Detect which cell encompasses the target text, then output its (X, Y) center coordinate. 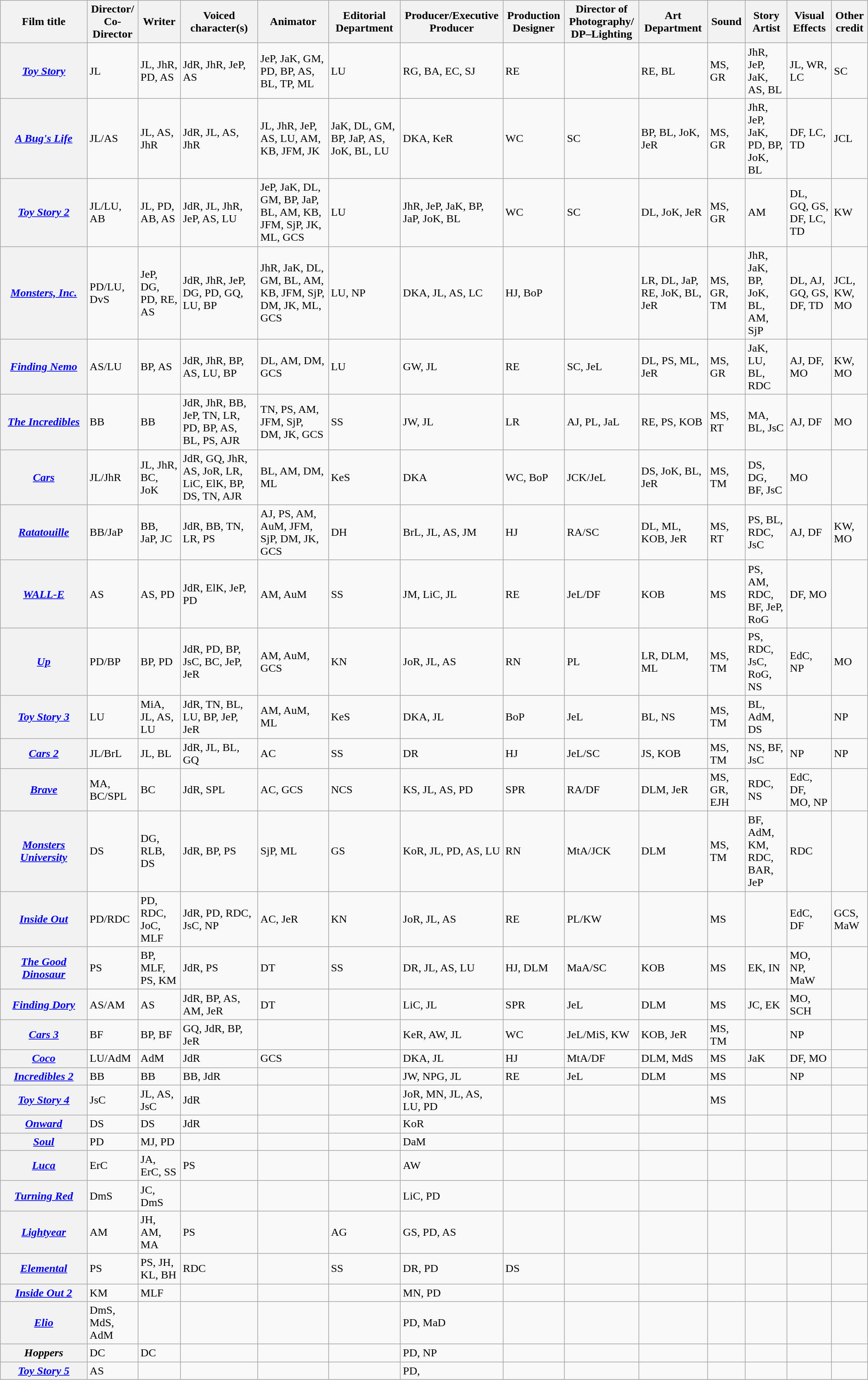
RE, BL (673, 71)
DKA, KeR (452, 138)
Producer/Executive Producer (452, 22)
MiA, JL, AS, LU (160, 717)
Ratatouille (44, 533)
Production Designer (534, 22)
DmS, MdS, AdM (113, 1323)
AS/AM (113, 1005)
MA, BC/SPL (113, 790)
BP, MLF, PS, KM (160, 968)
DS, JoK, BL, JeR (673, 477)
DH (364, 533)
JL/LU, AB (113, 212)
DL, JoK, JeR (673, 212)
AC, JeR (293, 919)
PL (601, 661)
JeP, JaK, GM, PD, BP, AS, BL, TP, ML (293, 71)
A Bug's Life (44, 138)
AS/LU (113, 366)
KoR (452, 1124)
KW (849, 212)
PD/LU, DvS (113, 293)
JCL (849, 138)
BP, BL, JoK, JeR (673, 138)
BP, PD (160, 661)
JCL, KW, MO (849, 293)
AJ, PL, JaL (601, 422)
Cars 3 (44, 1034)
AdM (160, 1059)
JdR, GQ, JhR, AS, JoR, LR, LiC, ElK, BP, DS, TN, AJR (219, 477)
JeP, DG, PD, RE, AS (160, 293)
JsC (113, 1100)
JdR, SPL (219, 790)
JM, LiC, JL (452, 594)
LiC, PD (452, 1196)
ErC (113, 1165)
Film title (44, 22)
JhR, JaK, DL, GM, BL, AM, KB, JFM, SjP, DM, JK, ML, GCS (293, 293)
Other credit (849, 22)
RA/SC (601, 533)
DS, DG, BF, JsC (766, 477)
AG (364, 1232)
PD, RDC, JoC, MLF (160, 919)
Hoppers (44, 1353)
JL, BL (160, 753)
EK, IN (766, 968)
DL, PS, ML, JeR (673, 366)
JL/JhR (113, 477)
HJ, DLM (534, 968)
DKA (452, 477)
BoP (534, 717)
DL, AM, DM, GCS (293, 366)
GS (364, 852)
JdR, JhR, BB, JeP, TN, LR, PD, BP, AS, BL, PS, AJR (219, 422)
DR, PD (452, 1268)
NCS (364, 790)
JoR, MN, JL, AS, LU, PD (452, 1100)
Animator (293, 22)
JdR, JhR, JeP, AS (219, 71)
AC, GCS (293, 790)
EdC, NP (810, 661)
JhR, JaK, BP, JoK, BL, AM, SjP (766, 293)
WALL-E (44, 594)
Editorial Department (364, 22)
JC, EK (766, 1005)
Finding Nemo (44, 366)
JdR, BP, AS, AM, JeR (219, 1005)
JL, AS, JhR (160, 138)
EdC, DF (810, 919)
Onward (44, 1124)
JeL/MiS, KW (601, 1034)
JhR, JeP, JaK, BP, JaP, JoK, BL (452, 212)
BrL, JL, AS, JM (452, 533)
Monsters University (44, 852)
DLM, JeR (673, 790)
DR, JL, AS, LU (452, 968)
RDC, NS (766, 790)
JdR, BB, TN, LR, PS (219, 533)
LiC, JL (452, 1005)
KeR, AW, JL (452, 1034)
JL, AS, JsC (160, 1100)
MtA/JCK (601, 852)
JL, JhR, BC, JoK (160, 477)
JeL/SC (601, 753)
DF, LC, TD (810, 138)
JL, PD, AB, AS (160, 212)
JdR, JL, JhR, JeP, AS, LU (219, 212)
Director/Co-Director (113, 22)
JaK, DL, GM, BP, JaP, AS, JoK, BL, LU (364, 138)
BL, AdM, DS (766, 717)
Story Artist (766, 22)
LR, DLM, ML (673, 661)
BC (160, 790)
AM, AuM, ML (293, 717)
PS, JH, KL, BH (160, 1268)
LU, NP (364, 293)
Turning Red (44, 1196)
Soul (44, 1142)
Voiced character(s) (219, 22)
KoR, JL, PD, AS, LU (452, 852)
Toy Story (44, 71)
LR, DL, JaP, RE, JoK, BL, JeR (673, 293)
JaK (766, 1059)
BB, JdR (219, 1076)
DmS (113, 1196)
MO, SCH (810, 1005)
JdR, JhR, BP, AS, LU, BP (219, 366)
Elemental (44, 1268)
AW (452, 1165)
Sound (727, 22)
Elio (44, 1323)
GS, PD, AS (452, 1232)
Up (44, 661)
LR (534, 422)
BP, BF (160, 1034)
DL, GQ, GS, DF, LC, TD (810, 212)
PD, NP (452, 1353)
JdR, BP, PS (219, 852)
Toy Story 5 (44, 1371)
TN, PS, AM, JFM, SjP, DM, JK, GCS (293, 422)
Inside Out 2 (44, 1293)
BB, JaP, JC (160, 533)
KM (113, 1293)
JC, DmS (160, 1196)
JW, JL (452, 422)
JdR, PD, BP, JsC, BC, JeP, JeR (219, 661)
JeL/DF (601, 594)
GQ, JdR, BP, JeR (219, 1034)
BL, NS (673, 717)
JhR, JeP, JaK, AS, BL (766, 71)
WC, BoP (534, 477)
Luca (44, 1165)
AS, PD (160, 594)
JH, AM, MA (160, 1232)
PD, MaD (452, 1323)
DKA, JL, AS, LC (452, 293)
JL, WR, LC (810, 71)
Director of Photography/DP–Lighting (601, 22)
JCK/JeL (601, 477)
AJ, PS, AM, AuM, JFM, SjP, DM, JK, GCS (293, 533)
Toy Story 3 (44, 717)
PD, (452, 1371)
Cars (44, 477)
KS, JL, AS, PD (452, 790)
MS, GR, EJH (727, 790)
PS, RDC, JsC, RoG, NS (766, 661)
MO, NP, MaW (810, 968)
BL, AM, DM, ML (293, 477)
MS, GR, TM (727, 293)
JhR, JeP, JaK, PD, BP, JoK, BL (766, 138)
GCS (293, 1059)
RE, PS, KOB (673, 422)
AM, AuM, GCS (293, 661)
MN, PD (452, 1293)
Cars 2 (44, 753)
PS, AM, RDC, BF, JeP, RoG (766, 594)
SC, JeL (601, 366)
JeP, JaK, DL, GM, BP, JaP, BL, AM, KB, JFM, SjP, JK, ML, GCS (293, 212)
DaM (452, 1142)
DL, AJ, GQ, GS, DF, TD (810, 293)
JL, JhR, PD, AS (160, 71)
DL, ML, KOB, JeR (673, 533)
Monsters, Inc. (44, 293)
AJ, DF, MO (810, 366)
Incredibles 2 (44, 1076)
Art Department (673, 22)
The Incredibles (44, 422)
The Good Dinosaur (44, 968)
MtA/DF (601, 1059)
NS, BF, JsC (766, 753)
JA, ErC, SS (160, 1165)
BF, AdM, KM, RDC, BAR, JeP (766, 852)
PD/RDC (113, 919)
SjP, ML (293, 852)
DLM, MdS (673, 1059)
JdR, ElK, JeP, PD (219, 594)
Writer (160, 22)
JL/AS (113, 138)
JS, KOB (673, 753)
EdC, DF, MO, NP (810, 790)
LU/AdM (113, 1059)
JL, JhR, JeP, AS, LU, AM, KB, JFM, JK (293, 138)
MJ, PD (160, 1142)
JdR, JL, BL, GQ (219, 753)
BF (113, 1034)
AC (293, 753)
JdR, PS (219, 968)
JdR, PD, RDC, JsC, NP (219, 919)
GCS, MaW (849, 919)
JL (113, 71)
Lightyear (44, 1232)
RG, BA, EC, SJ (452, 71)
Coco (44, 1059)
Visual Effects (810, 22)
PD (113, 1142)
BB/JaP (113, 533)
JaK, LU, BL, RDC (766, 366)
Toy Story 4 (44, 1100)
Toy Story 2 (44, 212)
AM, AuM (293, 594)
MA, BL, JsC (766, 422)
Brave (44, 790)
JdR, JhR, JeP, DG, PD, GQ, LU, BP (219, 293)
Inside Out (44, 919)
RA/DF (601, 790)
MLF (160, 1293)
JdR, JL, AS, JhR (219, 138)
Finding Dory (44, 1005)
KOB, JeR (673, 1034)
HJ, BoP (534, 293)
PS, BL, RDC, JsC (766, 533)
GW, JL (452, 366)
PD/BP (113, 661)
MaA/SC (601, 968)
PL/KW (601, 919)
DR (452, 753)
JdR, TN, BL, LU, BP, JeP, JeR (219, 717)
JW, NPG, JL (452, 1076)
JL/BrL (113, 753)
DG, RLB, DS (160, 852)
BP, AS (160, 366)
